Pinpoint the cell where the given text exists, returning its [x, y] midpoint coordinate. 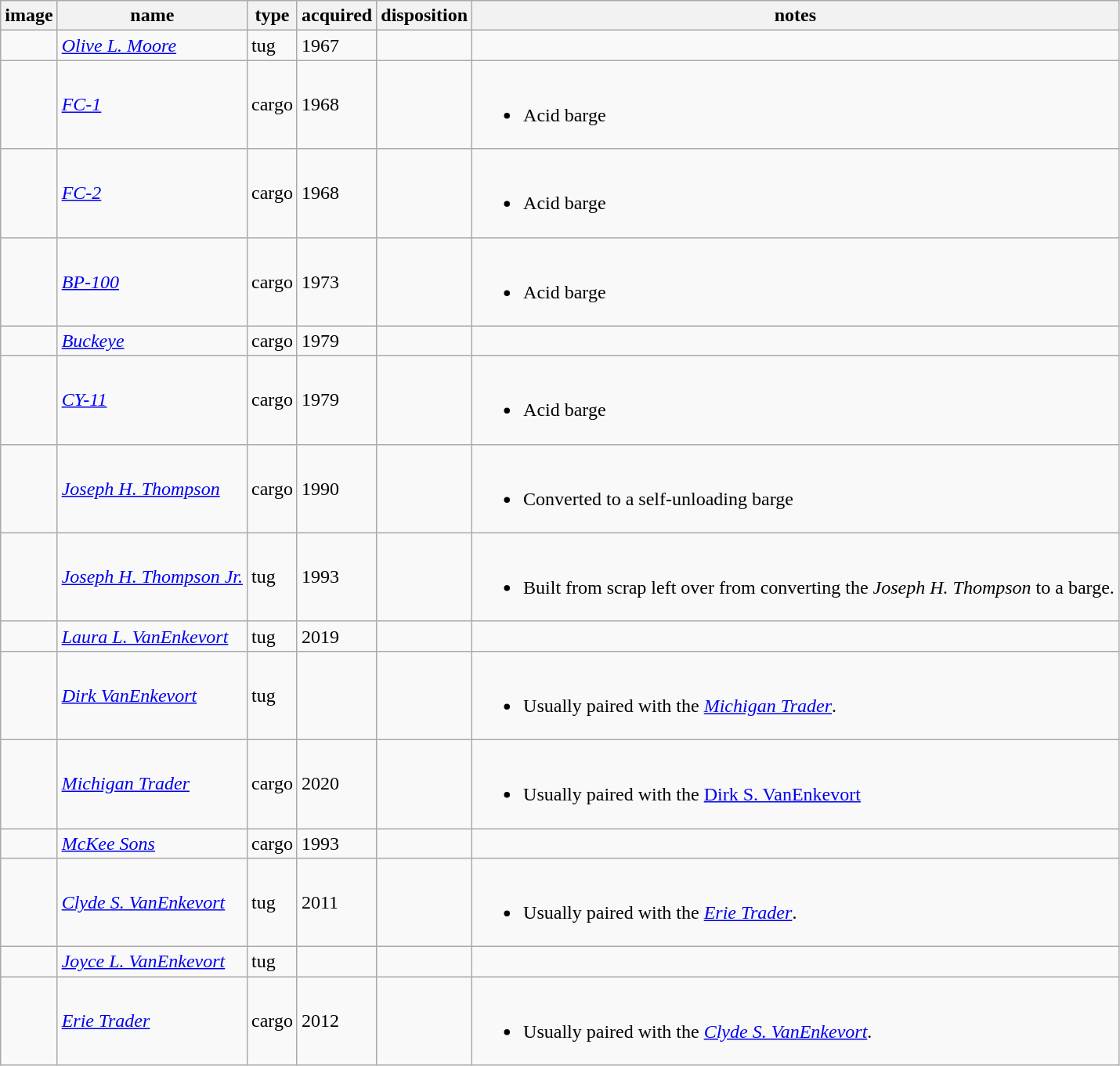
2012 [337, 1021]
FC-2 [152, 193]
Laura L. VanEnkevort [152, 636]
type [273, 16]
Michigan Trader [152, 783]
Dirk VanEnkevort [152, 696]
2011 [337, 902]
1973 [337, 282]
acquired [337, 16]
disposition [425, 16]
Usually paired with the Michigan Trader. [796, 696]
image [29, 16]
Usually paired with the Erie Trader. [796, 902]
Built from scrap left over from converting the Joseph H. Thompson to a barge. [796, 576]
Usually paired with the Dirk S. VanEnkevort [796, 783]
FC-1 [152, 105]
McKee Sons [152, 844]
CY-11 [152, 399]
BP-100 [152, 282]
Erie Trader [152, 1021]
Joyce L. VanEnkevort [152, 962]
1990 [337, 489]
1967 [337, 45]
2020 [337, 783]
2019 [337, 636]
Converted to a self-unloading barge [796, 489]
Joseph H. Thompson [152, 489]
notes [796, 16]
Clyde S. VanEnkevort [152, 902]
Olive L. Moore [152, 45]
Joseph H. Thompson Jr. [152, 576]
name [152, 16]
Usually paired with the Clyde S. VanEnkevort. [796, 1021]
Buckeye [152, 341]
